Output the [X, Y] coordinate of the center of the cell containing the given text.  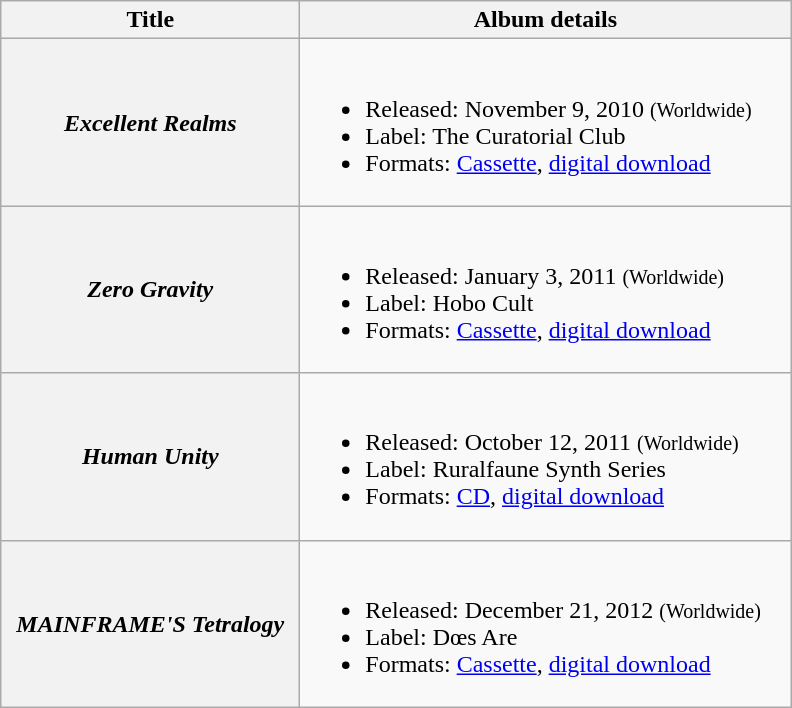
Album details [546, 20]
Human Unity [150, 456]
Zero Gravity [150, 290]
Released: November 9, 2010 (Worldwide)Label: The Curatorial ClubFormats: Cassette, digital download [546, 122]
Released: October 12, 2011 (Worldwide)Label: Ruralfaune Synth SeriesFormats: CD, digital download [546, 456]
Released: December 21, 2012 (Worldwide)Label: Dœs AreFormats: Cassette, digital download [546, 624]
Title [150, 20]
Excellent Realms [150, 122]
MAINFRAME'S Tetralogy [150, 624]
Released: January 3, 2011 (Worldwide)Label: Hobo CultFormats: Cassette, digital download [546, 290]
